Output the (X, Y) coordinate of the center of the cell containing the given text.  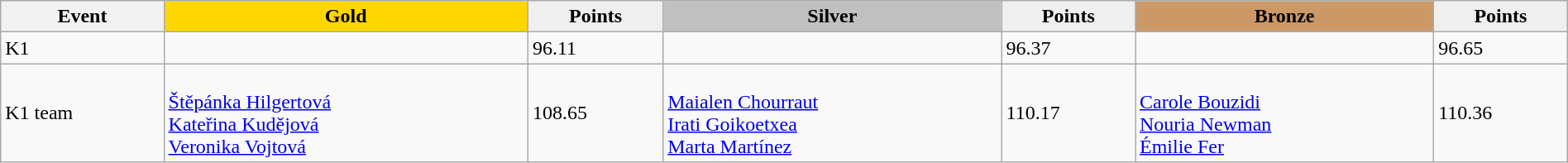
Maialen ChourrautIrati GoikoetxeaMarta Martínez (832, 113)
Event (83, 17)
K1 (83, 48)
110.36 (1501, 113)
110.17 (1068, 113)
Silver (832, 17)
K1 team (83, 113)
96.11 (595, 48)
Gold (346, 17)
Štěpánka HilgertováKateřina KudějováVeronika Vojtová (346, 113)
96.65 (1501, 48)
Carole BouzidiNouria NewmanÉmilie Fer (1284, 113)
Bronze (1284, 17)
108.65 (595, 113)
96.37 (1068, 48)
